Search for the cell housing the specified text and yield its [x, y] center coordinate. 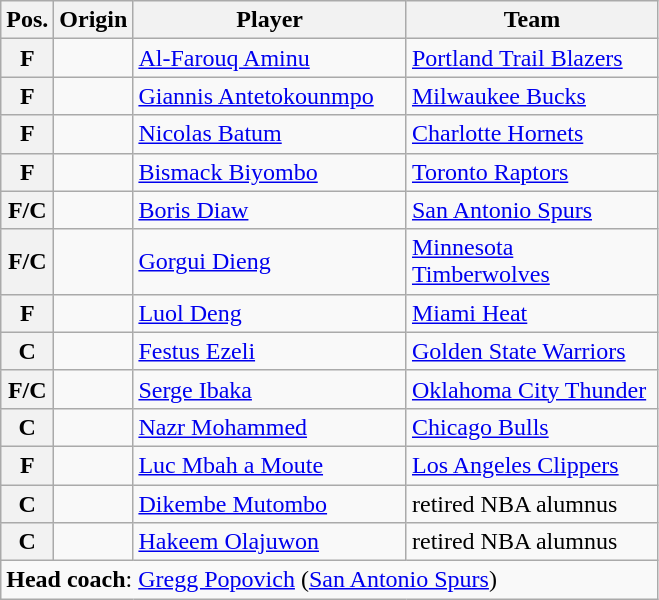
Golden State Warriors [532, 351]
Chicago Bulls [532, 427]
Giannis Antetokounmpo [270, 96]
San Antonio Spurs [532, 210]
Luc Mbah a Moute [270, 465]
Pos. [28, 20]
Milwaukee Bucks [532, 96]
Al-Farouq Aminu [270, 58]
Miami Heat [532, 313]
Gorgui Dieng [270, 262]
Festus Ezeli [270, 351]
Nazr Mohammed [270, 427]
Charlotte Hornets [532, 134]
Hakeem Olajuwon [270, 542]
Los Angeles Clippers [532, 465]
Serge Ibaka [270, 389]
Nicolas Batum [270, 134]
Player [270, 20]
Toronto Raptors [532, 172]
Bismack Biyombo [270, 172]
Oklahoma City Thunder [532, 389]
Luol Deng [270, 313]
Minnesota Timberwolves [532, 262]
Boris Diaw [270, 210]
Origin [94, 20]
Portland Trail Blazers [532, 58]
Dikembe Mutombo [270, 503]
Team [532, 20]
Head coach: Gregg Popovich (San Antonio Spurs) [330, 580]
